Search for the cell housing the specified text and yield its [X, Y] center coordinate. 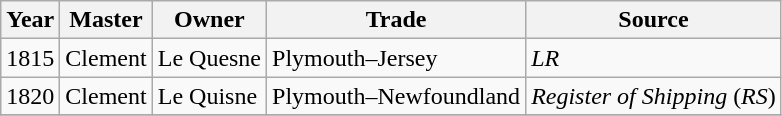
Master [106, 20]
Plymouth–Newfoundland [396, 96]
Le Quisne [209, 96]
1820 [30, 96]
1815 [30, 58]
Le Quesne [209, 58]
Source [654, 20]
Year [30, 20]
Trade [396, 20]
LR [654, 58]
Register of Shipping (RS) [654, 96]
Owner [209, 20]
Plymouth–Jersey [396, 58]
